Pinpoint the cell where the given text exists, returning its [X, Y] midpoint coordinate. 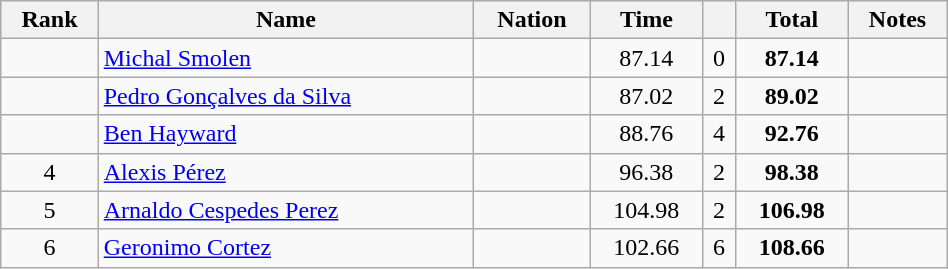
Pedro Gonçalves da Silva [286, 96]
106.98 [792, 210]
0 [718, 58]
5 [50, 210]
Nation [532, 20]
Total [792, 20]
Notes [898, 20]
98.38 [792, 172]
Rank [50, 20]
Time [646, 20]
Geronimo Cortez [286, 248]
Name [286, 20]
Alexis Pérez [286, 172]
88.76 [646, 134]
87.02 [646, 96]
108.66 [792, 248]
102.66 [646, 248]
89.02 [792, 96]
Ben Hayward [286, 134]
Arnaldo Cespedes Perez [286, 210]
96.38 [646, 172]
Michal Smolen [286, 58]
92.76 [792, 134]
104.98 [646, 210]
